Return the [x, y] coordinate for the center point of the cell that contains the specified text.  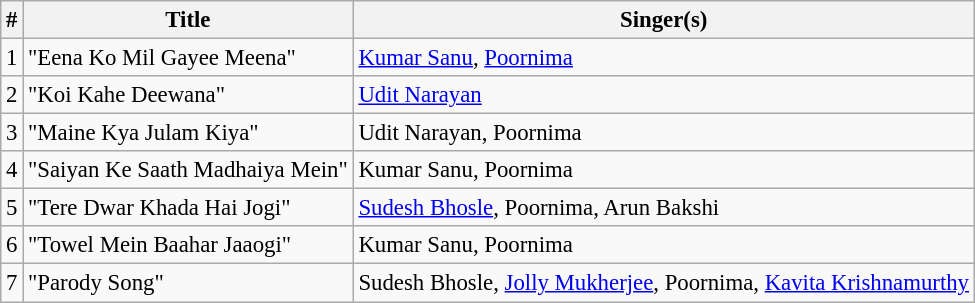
3 [12, 133]
7 [12, 283]
Udit Narayan [664, 95]
1 [12, 58]
"Koi Kahe Deewana" [188, 95]
Sudesh Bhosle, Jolly Mukherjee, Poornima, Kavita Krishnamurthy [664, 283]
5 [12, 208]
"Towel Mein Baahar Jaaogi" [188, 245]
# [12, 20]
Udit Narayan, Poornima [664, 133]
"Tere Dwar Khada Hai Jogi" [188, 208]
Singer(s) [664, 20]
"Maine Kya Julam Kiya" [188, 133]
"Saiyan Ke Saath Madhaiya Mein" [188, 170]
2 [12, 95]
6 [12, 245]
Title [188, 20]
"Parody Song" [188, 283]
Sudesh Bhosle, Poornima, Arun Bakshi [664, 208]
4 [12, 170]
"Eena Ko Mil Gayee Meena" [188, 58]
